Detect which cell encompasses the target text, then output its [X, Y] center coordinate. 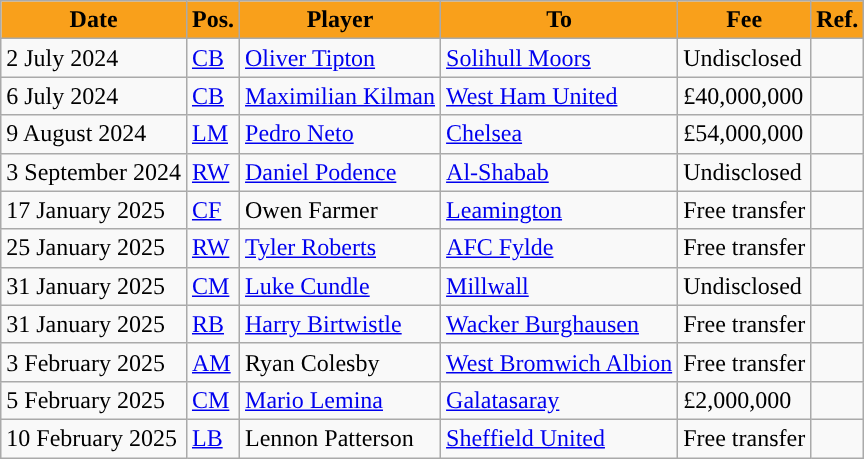
3 February 2025 [94, 362]
West Bromwich Albion [560, 362]
CF [212, 210]
LB [212, 438]
2 July 2024 [94, 58]
AFC Fylde [560, 248]
Maximilian Kilman [340, 96]
Owen Farmer [340, 210]
5 February 2025 [94, 400]
25 January 2025 [94, 248]
LM [212, 134]
9 August 2024 [94, 134]
Chelsea [560, 134]
Pos. [212, 20]
Lennon Patterson [340, 438]
Ryan Colesby [340, 362]
Daniel Podence [340, 172]
17 January 2025 [94, 210]
Player [340, 20]
Harry Birtwistle [340, 324]
West Ham United [560, 96]
£40,000,000 [744, 96]
£54,000,000 [744, 134]
RB [212, 324]
Pedro Neto [340, 134]
£2,000,000 [744, 400]
6 July 2024 [94, 96]
Al-Shabab [560, 172]
3 September 2024 [94, 172]
Mario Lemina [340, 400]
Oliver Tipton [340, 58]
Date [94, 20]
Wacker Burghausen [560, 324]
Galatasaray [560, 400]
Luke Cundle [340, 286]
Leamington [560, 210]
Solihull Moors [560, 58]
AM [212, 362]
Tyler Roberts [340, 248]
Fee [744, 20]
To [560, 20]
Sheffield United [560, 438]
Millwall [560, 286]
Ref. [838, 20]
10 February 2025 [94, 438]
